From the cell containing the given text, extract its center point as (x, y) coordinate. 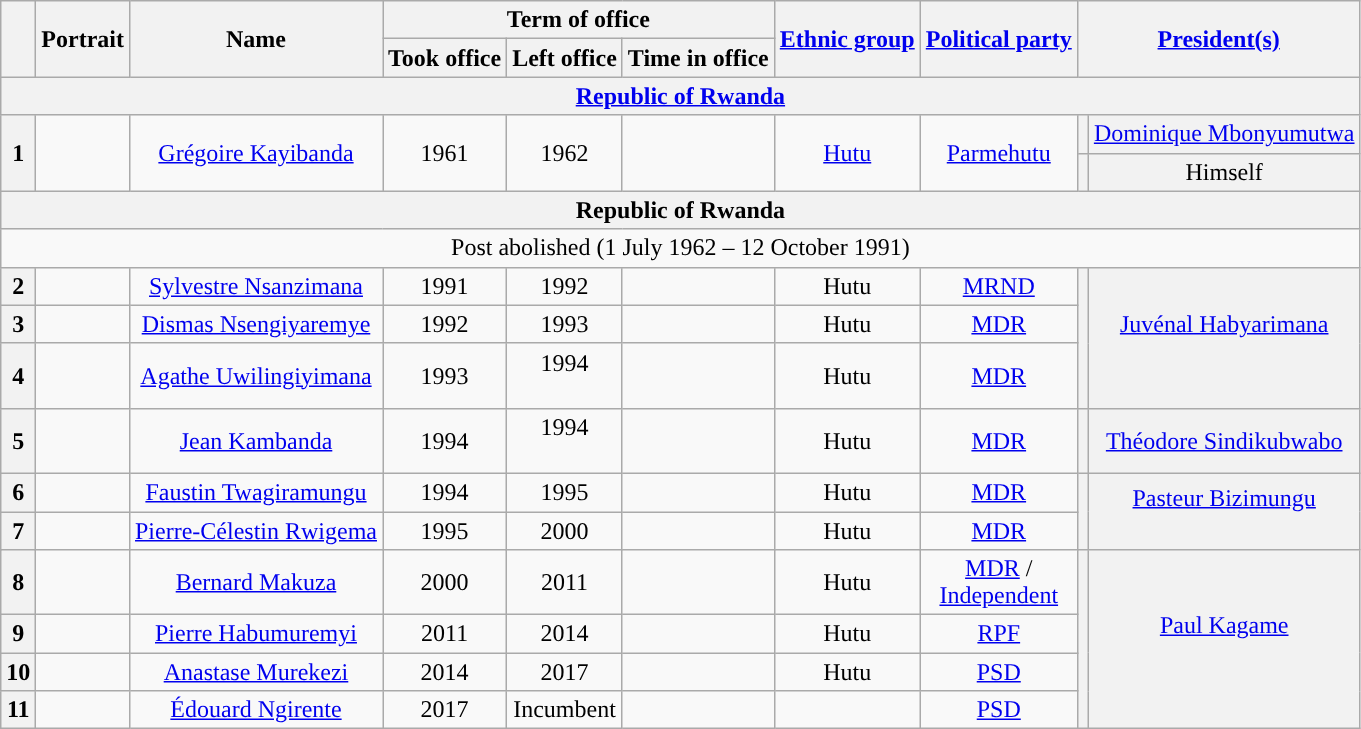
Bernard Makuza (256, 582)
Post abolished (1 July 1962 – 12 October 1991) (680, 248)
Édouard Ngirente (256, 710)
RPF (998, 634)
Time in office (698, 58)
7 (18, 531)
Left office (565, 58)
Grégoire Kayibanda (256, 153)
Term of office (578, 20)
9 (18, 634)
4 (18, 376)
2 (18, 286)
8 (18, 582)
1991 (444, 286)
Théodore Sindikubwabo (1224, 440)
1962 (565, 153)
Pierre-Célestin Rwigema (256, 531)
Paul Kagame (1224, 640)
Political party (998, 39)
President(s) (1218, 39)
Name (256, 39)
MDR / Independent (998, 582)
Took office (444, 58)
Jean Kambanda (256, 440)
Ethnic group (847, 39)
Anastase Murekezi (256, 672)
Dismas Nsengiyaremye (256, 324)
3 (18, 324)
Portrait (83, 39)
Faustin Twagiramungu (256, 492)
Juvénal Habyarimana (1224, 338)
1 (18, 153)
5 (18, 440)
Dominique Mbonyumutwa (1224, 134)
MRND (998, 286)
Incumbent (565, 710)
6 (18, 492)
Sylvestre Nsanzimana (256, 286)
11 (18, 710)
Pierre Habumuremyi (256, 634)
Agathe Uwilingiyimana (256, 376)
1961 (444, 153)
Pasteur Bizimungu (1224, 511)
Himself (1224, 172)
10 (18, 672)
Parmehutu (998, 153)
